Extract the [X, Y] coordinate from the center of the cell holding the provided text.  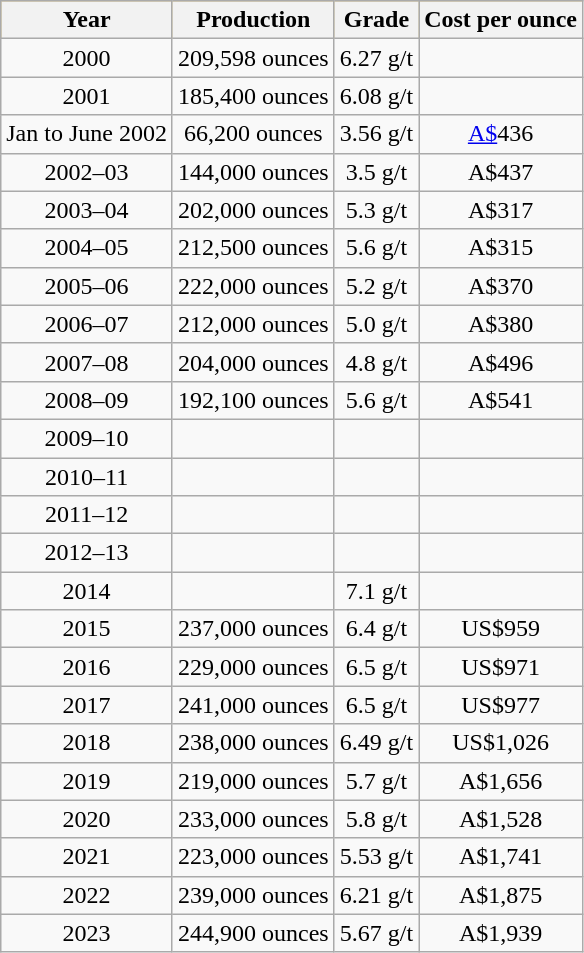
2008–09 [87, 400]
2011–12 [87, 515]
2004–05 [87, 248]
A$1,656 [501, 781]
223,000 ounces [253, 857]
7.1 g/t [376, 591]
192,100 ounces [253, 400]
185,400 ounces [253, 96]
5.3 g/t [376, 210]
6.21 g/t [376, 895]
66,200 ounces [253, 134]
A$437 [501, 172]
2022 [87, 895]
238,000 ounces [253, 743]
Production [253, 20]
2012–13 [87, 553]
2010–11 [87, 477]
2020 [87, 819]
5.8 g/t [376, 819]
202,000 ounces [253, 210]
2005–06 [87, 286]
US$1,026 [501, 743]
204,000 ounces [253, 362]
A$496 [501, 362]
Jan to June 2002 [87, 134]
6.49 g/t [376, 743]
2015 [87, 629]
2014 [87, 591]
2006–07 [87, 324]
5.53 g/t [376, 857]
6.27 g/t [376, 58]
2021 [87, 857]
237,000 ounces [253, 629]
229,000 ounces [253, 667]
3.56 g/t [376, 134]
A$317 [501, 210]
144,000 ounces [253, 172]
2001 [87, 96]
2016 [87, 667]
A$1,741 [501, 857]
2023 [87, 933]
Year [87, 20]
233,000 ounces [253, 819]
A$436 [501, 134]
2000 [87, 58]
2003–04 [87, 210]
5.0 g/t [376, 324]
A$1,528 [501, 819]
Cost per ounce [501, 20]
A$541 [501, 400]
6.4 g/t [376, 629]
219,000 ounces [253, 781]
2018 [87, 743]
2007–08 [87, 362]
212,000 ounces [253, 324]
A$1,875 [501, 895]
222,000 ounces [253, 286]
209,598 ounces [253, 58]
241,000 ounces [253, 705]
2017 [87, 705]
US$959 [501, 629]
212,500 ounces [253, 248]
2002–03 [87, 172]
A$370 [501, 286]
US$971 [501, 667]
244,900 ounces [253, 933]
US$977 [501, 705]
5.67 g/t [376, 933]
2019 [87, 781]
239,000 ounces [253, 895]
A$380 [501, 324]
5.7 g/t [376, 781]
Grade [376, 20]
6.08 g/t [376, 96]
4.8 g/t [376, 362]
5.2 g/t [376, 286]
2009–10 [87, 438]
A$1,939 [501, 933]
A$315 [501, 248]
3.5 g/t [376, 172]
